Capture the cell that displays the provided text and extract its (x, y) central coordinate. 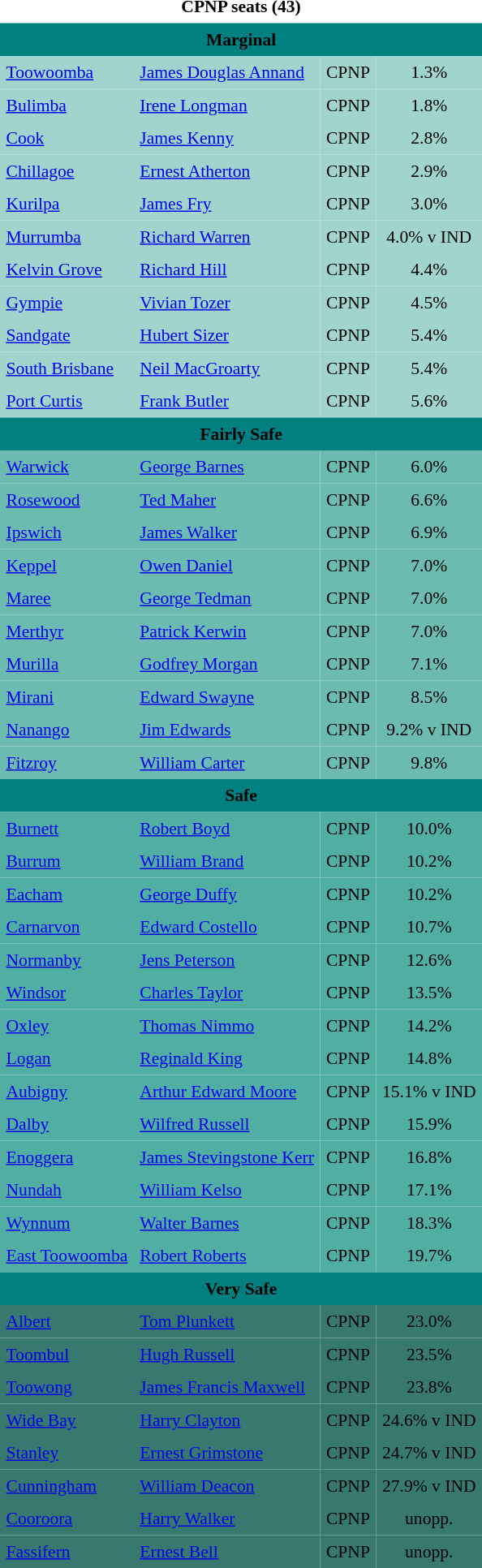
Arthur Edward Moore (227, 1091)
Marginal (241, 39)
Cunningham (67, 1485)
Tom Plunkett (227, 1321)
Jim Edwards (227, 730)
Warwick (67, 467)
James Francis Maxwell (227, 1387)
24.6% v IND (428, 1419)
Carnarvon (67, 927)
William Carter (227, 762)
27.9% v IND (428, 1485)
Vivian Tozer (227, 302)
Harry Walker (227, 1518)
9.8% (428, 762)
Eacham (67, 894)
Merthyr (67, 631)
17.1% (428, 1190)
Robert Roberts (227, 1256)
Enoggera (67, 1157)
6.6% (428, 499)
Dalby (67, 1124)
South Brisbane (67, 368)
Bulimba (67, 105)
5.6% (428, 401)
William Deacon (227, 1485)
23.5% (428, 1354)
Cook (67, 138)
Windsor (67, 993)
James Douglas Annand (227, 72)
15.9% (428, 1124)
6.0% (428, 467)
Ted Maher (227, 499)
Fairly Safe (241, 433)
Toowong (67, 1387)
Murrumba (67, 236)
Keppel (67, 565)
9.2% v IND (428, 730)
George Duffy (227, 894)
10.0% (428, 828)
Burrum (67, 861)
23.0% (428, 1321)
Rosewood (67, 499)
Port Curtis (67, 401)
James Walker (227, 532)
Wilfred Russell (227, 1124)
19.7% (428, 1256)
Irene Longman (227, 105)
James Stevingstone Kerr (227, 1157)
Ernest Bell (227, 1551)
Sandgate (67, 335)
Stanley (67, 1453)
13.5% (428, 993)
Ernest Atherton (227, 170)
14.2% (428, 1025)
4.0% v IND (428, 236)
Walter Barnes (227, 1222)
3.0% (428, 204)
Cooroora (67, 1518)
James Kenny (227, 138)
14.8% (428, 1058)
Harry Clayton (227, 1419)
George Barnes (227, 467)
Aubigny (67, 1091)
23.8% (428, 1387)
William Brand (227, 861)
24.7% v IND (428, 1453)
Godfrey Morgan (227, 664)
Patrick Kerwin (227, 631)
Kurilpa (67, 204)
Logan (67, 1058)
James Fry (227, 204)
2.8% (428, 138)
Charles Taylor (227, 993)
1.8% (428, 105)
George Tedman (227, 598)
Owen Daniel (227, 565)
Mirani (67, 696)
7.1% (428, 664)
Albert (67, 1321)
Richard Hill (227, 269)
Ernest Grimstone (227, 1453)
William Kelso (227, 1190)
Oxley (67, 1025)
Nanango (67, 730)
Thomas Nimmo (227, 1025)
Hugh Russell (227, 1354)
Frank Butler (227, 401)
East Toowoomba (67, 1256)
Edward Costello (227, 927)
Murilla (67, 664)
Wynnum (67, 1222)
Very Safe (241, 1288)
18.3% (428, 1222)
Toowoomba (67, 72)
4.4% (428, 269)
1.3% (428, 72)
Jens Peterson (227, 959)
Hubert Sizer (227, 335)
Maree (67, 598)
Nundah (67, 1190)
Edward Swayne (227, 696)
Kelvin Grove (67, 269)
Reginald King (227, 1058)
Neil MacGroarty (227, 368)
4.5% (428, 302)
Toombul (67, 1354)
Fassifern (67, 1551)
Ipswich (67, 532)
Safe (241, 795)
Normanby (67, 959)
16.8% (428, 1157)
Gympie (67, 302)
Robert Boyd (227, 828)
Richard Warren (227, 236)
12.6% (428, 959)
10.7% (428, 927)
6.9% (428, 532)
8.5% (428, 696)
Wide Bay (67, 1419)
15.1% v IND (428, 1091)
2.9% (428, 170)
Chillagoe (67, 170)
Fitzroy (67, 762)
Burnett (67, 828)
